Pinpoint the cell where the given text exists, returning its [X, Y] midpoint coordinate. 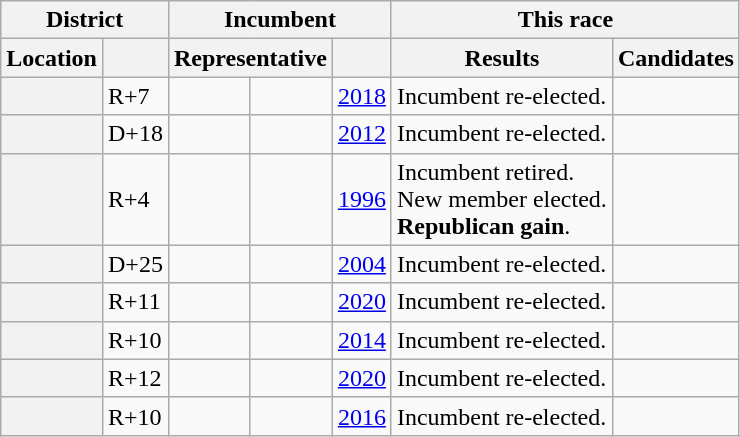
This race [565, 20]
Location [52, 58]
2012 [362, 134]
Candidates [676, 58]
R+4 [135, 199]
R+11 [135, 302]
Representative [250, 58]
Incumbent retired.New member elected.Republican gain. [502, 199]
D+25 [135, 264]
2004 [362, 264]
Results [502, 58]
Incumbent [280, 20]
R+12 [135, 378]
2014 [362, 340]
1996 [362, 199]
2016 [362, 416]
District [85, 20]
D+18 [135, 134]
2018 [362, 96]
R+7 [135, 96]
